Identify which cell holds the provided text, then report its [x, y] central coordinate. 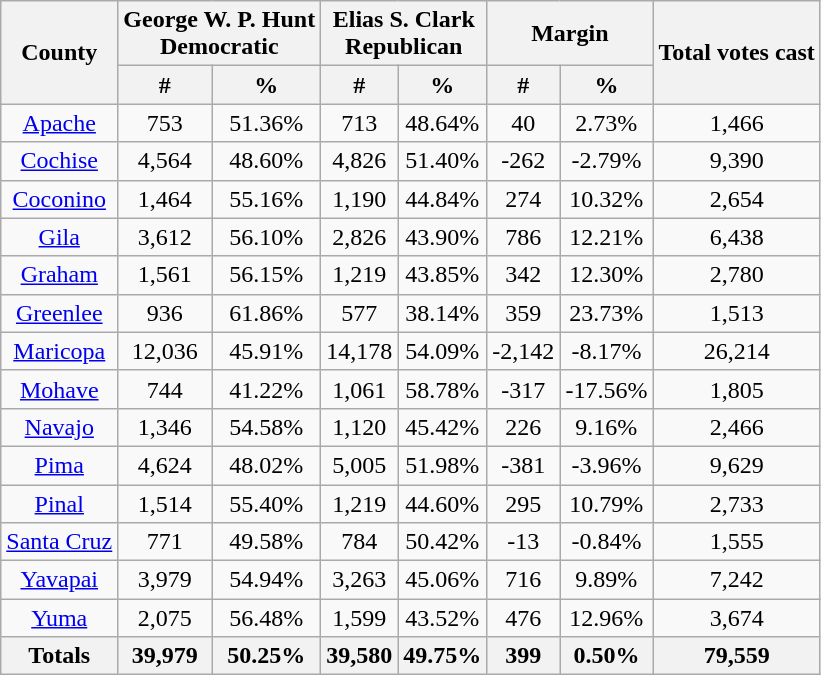
54.58% [266, 427]
771 [165, 542]
577 [360, 313]
Graham [60, 275]
40 [524, 123]
1,464 [165, 199]
51.40% [442, 161]
295 [524, 503]
1,555 [737, 542]
39,979 [165, 656]
54.09% [442, 351]
48.02% [266, 465]
342 [524, 275]
Totals [60, 656]
1,466 [737, 123]
-317 [524, 389]
Santa Cruz [60, 542]
56.15% [266, 275]
12.30% [606, 275]
9.16% [606, 427]
-2,142 [524, 351]
Gila [60, 237]
45.42% [442, 427]
Navajo [60, 427]
51.98% [442, 465]
7,242 [737, 580]
3,674 [737, 618]
39,580 [360, 656]
784 [360, 542]
51.36% [266, 123]
George W. P. HuntDemocratic [220, 34]
12,036 [165, 351]
2,466 [737, 427]
10.79% [606, 503]
Pinal [60, 503]
Cochise [60, 161]
56.48% [266, 618]
-3.96% [606, 465]
43.90% [442, 237]
26,214 [737, 351]
44.84% [442, 199]
49.75% [442, 656]
38.14% [442, 313]
-8.17% [606, 351]
2,780 [737, 275]
12.96% [606, 618]
713 [360, 123]
2,826 [360, 237]
9,390 [737, 161]
48.64% [442, 123]
44.60% [442, 503]
Yavapai [60, 580]
Mohave [60, 389]
Apache [60, 123]
55.40% [266, 503]
10.32% [606, 199]
Pima [60, 465]
3,612 [165, 237]
476 [524, 618]
48.60% [266, 161]
50.25% [266, 656]
43.85% [442, 275]
274 [524, 199]
-2.79% [606, 161]
79,559 [737, 656]
716 [524, 580]
1,346 [165, 427]
9.89% [606, 580]
753 [165, 123]
-262 [524, 161]
41.22% [266, 389]
45.06% [442, 580]
54.94% [266, 580]
Maricopa [60, 351]
61.86% [266, 313]
3,263 [360, 580]
359 [524, 313]
3,979 [165, 580]
2,733 [737, 503]
2,654 [737, 199]
399 [524, 656]
55.16% [266, 199]
786 [524, 237]
43.52% [442, 618]
1,805 [737, 389]
5,005 [360, 465]
2.73% [606, 123]
14,178 [360, 351]
-13 [524, 542]
45.91% [266, 351]
County [60, 52]
1,061 [360, 389]
56.10% [266, 237]
12.21% [606, 237]
49.58% [266, 542]
1,120 [360, 427]
2,075 [165, 618]
Greenlee [60, 313]
Total votes cast [737, 52]
1,513 [737, 313]
936 [165, 313]
226 [524, 427]
23.73% [606, 313]
Yuma [60, 618]
Coconino [60, 199]
4,624 [165, 465]
Elias S. ClarkRepublican [404, 34]
Margin [570, 34]
744 [165, 389]
0.50% [606, 656]
4,826 [360, 161]
6,438 [737, 237]
1,514 [165, 503]
58.78% [442, 389]
9,629 [737, 465]
1,190 [360, 199]
50.42% [442, 542]
-17.56% [606, 389]
1,599 [360, 618]
4,564 [165, 161]
1,561 [165, 275]
-381 [524, 465]
-0.84% [606, 542]
